Locate the cell with the specified text and output its (X, Y) center coordinate. 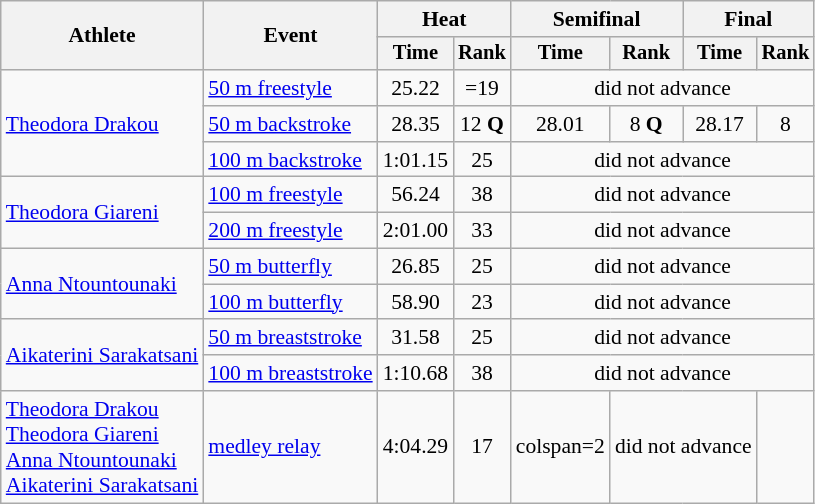
1:10.68 (416, 373)
28.01 (560, 124)
colspan=2 (560, 447)
100 m freestyle (290, 195)
33 (482, 231)
58.90 (416, 302)
50 m breaststroke (290, 338)
Aikaterini Sarakatsani (102, 356)
50 m freestyle (290, 88)
Theodora DrakouTheodora GiareniAnna NtountounakiAikaterini Sarakatsani (102, 447)
Anna Ntountounaki (102, 284)
50 m butterfly (290, 267)
31.58 (416, 338)
17 (482, 447)
Athlete (102, 36)
100 m backstroke (290, 160)
28.17 (719, 124)
Heat (444, 19)
Theodora Giareni (102, 212)
25.22 (416, 88)
Final (748, 19)
50 m backstroke (290, 124)
12 Q (482, 124)
2:01.00 (416, 231)
56.24 (416, 195)
Event (290, 36)
1:01.15 (416, 160)
100 m butterfly (290, 302)
8 Q (646, 124)
100 m breaststroke (290, 373)
4:04.29 (416, 447)
200 m freestyle (290, 231)
Theodora Drakou (102, 124)
Semifinal (597, 19)
8 (786, 124)
26.85 (416, 267)
=19 (482, 88)
medley relay (290, 447)
23 (482, 302)
28.35 (416, 124)
